Detect which cell encompasses the target text, then output its (x, y) center coordinate. 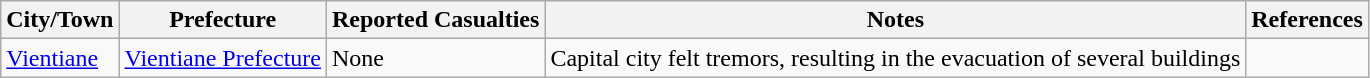
Reported Casualties (435, 20)
References (1308, 20)
Prefecture (223, 20)
Vientiane Prefecture (223, 58)
None (435, 58)
Notes (896, 20)
City/Town (60, 20)
Vientiane (60, 58)
Capital city felt tremors, resulting in the evacuation of several buildings (896, 58)
